Capture the cell that displays the provided text and extract its (x, y) central coordinate. 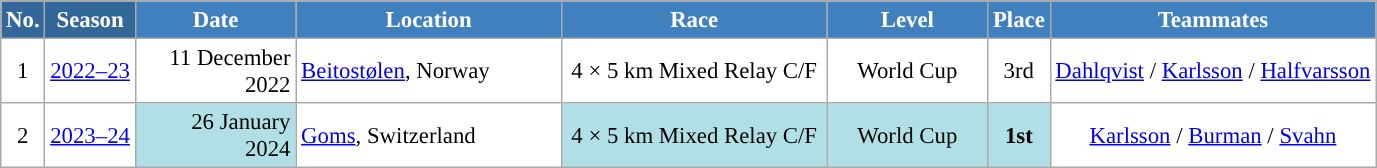
Race (694, 20)
Beitostølen, Norway (429, 72)
2023–24 (90, 136)
Goms, Switzerland (429, 136)
Dahlqvist / Karlsson / Halfvarsson (1213, 72)
Level (908, 20)
3rd (1019, 72)
1 (23, 72)
Season (90, 20)
No. (23, 20)
Place (1019, 20)
Date (216, 20)
2022–23 (90, 72)
1st (1019, 136)
2 (23, 136)
Teammates (1213, 20)
11 December 2022 (216, 72)
Karlsson / Burman / Svahn (1213, 136)
Location (429, 20)
26 January 2024 (216, 136)
